From the cell containing the given text, extract its center point as (x, y) coordinate. 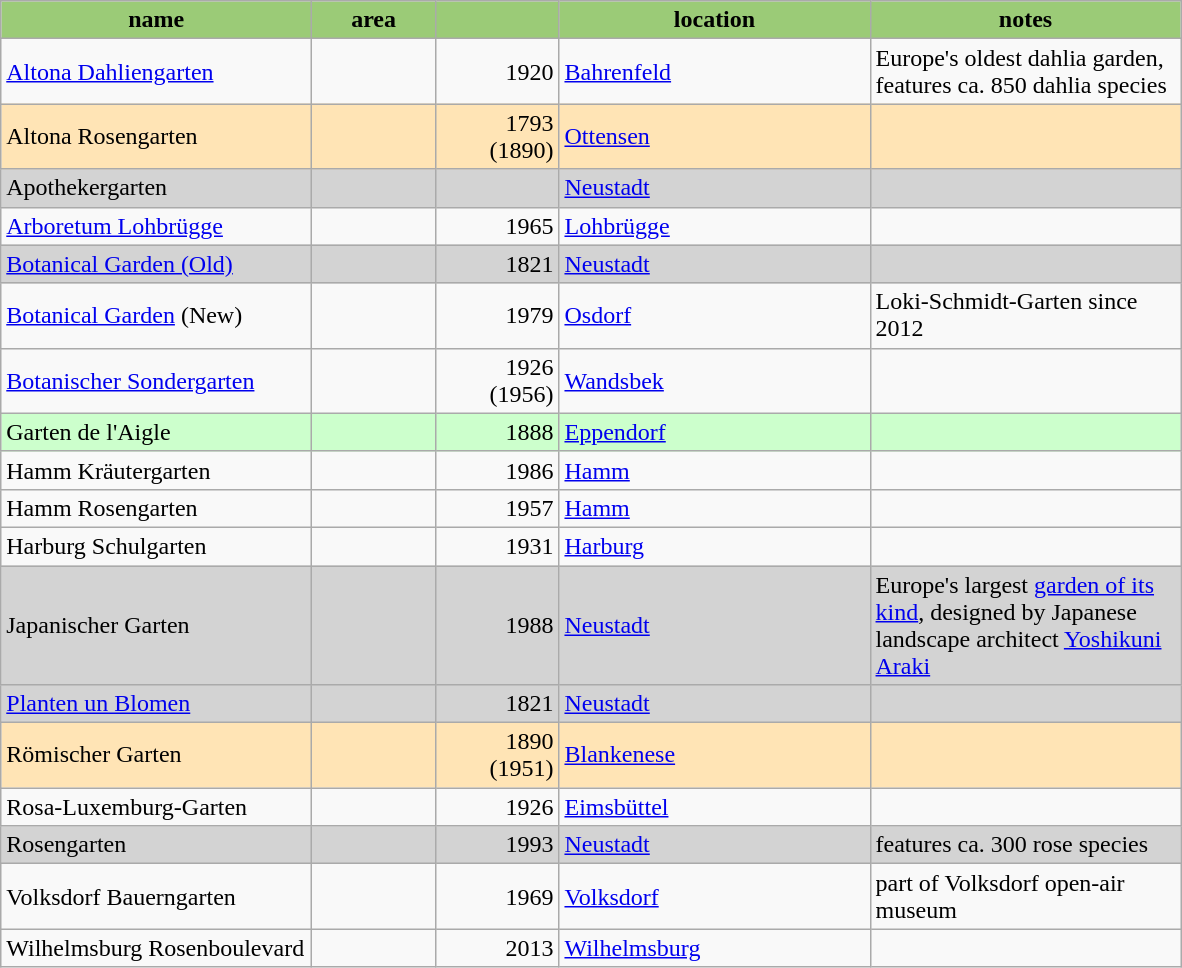
1926 (497, 807)
Europe's largest garden of its kind, designed by Japanese landscape architect Yoshikuni Araki (1026, 626)
1920 (497, 72)
Rosa-Luxemburg-Garten (156, 807)
1888 (497, 432)
Botanical Garden (New) (156, 316)
location (714, 20)
1957 (497, 508)
Wandsbek (714, 380)
Hamm Rosengarten (156, 508)
1793 (1890) (497, 136)
features ca. 300 rose species (1026, 845)
Rosengarten (156, 845)
Arboretum Lohbrügge (156, 226)
1993 (497, 845)
Apothekergarten (156, 188)
name (156, 20)
Botanical Garden (Old) (156, 264)
Ottensen (714, 136)
Wilhelmsburg Rosenboulevard (156, 948)
area (374, 20)
Garten de l'Aigle (156, 432)
Wilhelmsburg (714, 948)
1926 (1956) (497, 380)
Blankenese (714, 756)
1931 (497, 546)
1986 (497, 470)
Volksdorf (714, 896)
Loki-Schmidt-Garten since 2012 (1026, 316)
Hamm Kräutergarten (156, 470)
Eppendorf (714, 432)
Volksdorf Bauerngarten (156, 896)
Eimsbüttel (714, 807)
Osdorf (714, 316)
Japanischer Garten (156, 626)
Altona Dahliengarten (156, 72)
Harburg (714, 546)
1988 (497, 626)
Harburg Schulgarten (156, 546)
1979 (497, 316)
Altona Rosengarten (156, 136)
Lohbrügge (714, 226)
Römischer Garten (156, 756)
Planten un Blomen (156, 704)
part of Volksdorf open-air museum (1026, 896)
notes (1026, 20)
1890 (1951) (497, 756)
1965 (497, 226)
1969 (497, 896)
Botanischer Sondergarten (156, 380)
Europe's oldest dahlia garden, features ca. 850 dahlia species (1026, 72)
2013 (497, 948)
Bahrenfeld (714, 72)
